Scan for the cell matching the given text and deliver its (X, Y) coordinate at center. 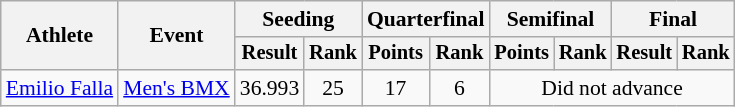
Athlete (60, 36)
Did not advance (612, 88)
Emilio Falla (60, 88)
Final (672, 19)
Event (176, 36)
6 (459, 88)
Quarterfinal (426, 19)
17 (396, 88)
Semifinal (550, 19)
25 (333, 88)
Seeding (298, 19)
Men's BMX (176, 88)
36.993 (270, 88)
